Return (x, y) of the center of cell containing provided text 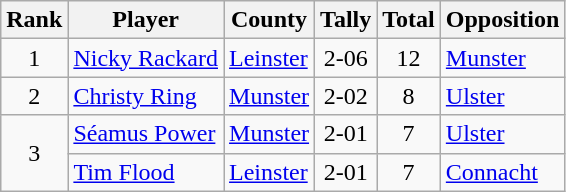
Tally (346, 20)
County (270, 20)
Total (409, 20)
12 (409, 58)
Opposition (502, 20)
Player (146, 20)
2-06 (346, 58)
1 (34, 58)
Séamus Power (146, 134)
2 (34, 96)
3 (34, 153)
Rank (34, 20)
Connacht (502, 172)
8 (409, 96)
Christy Ring (146, 96)
Tim Flood (146, 172)
Nicky Rackard (146, 58)
2-02 (346, 96)
